Search for the cell housing the specified text and yield its (x, y) center coordinate. 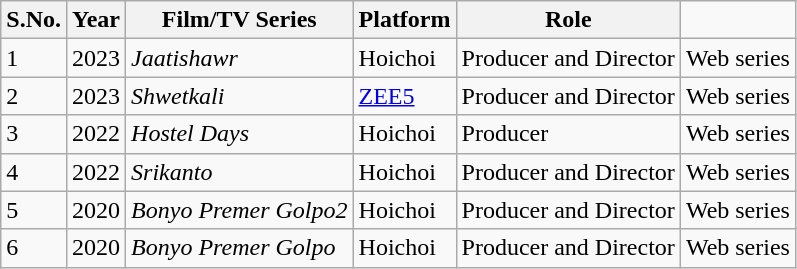
Bonyo Premer Golpo (240, 248)
6 (34, 248)
Hostel Days (240, 134)
3 (34, 134)
2 (34, 96)
5 (34, 210)
Srikanto (240, 172)
S.No. (34, 20)
Year (96, 20)
Film/TV Series (240, 20)
1 (34, 58)
ZEE5 (404, 96)
Role (568, 20)
Shwetkali (240, 96)
4 (34, 172)
Jaatishawr (240, 58)
Bonyo Premer Golpo2 (240, 210)
Platform (404, 20)
Producer (568, 134)
